Return the [x, y] coordinate for the center point of the cell that contains the specified text.  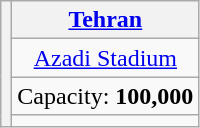
Tehran [106, 20]
Azadi Stadium [106, 58]
Capacity: 100,000 [106, 96]
